Capture the cell that displays the provided text and extract its [x, y] central coordinate. 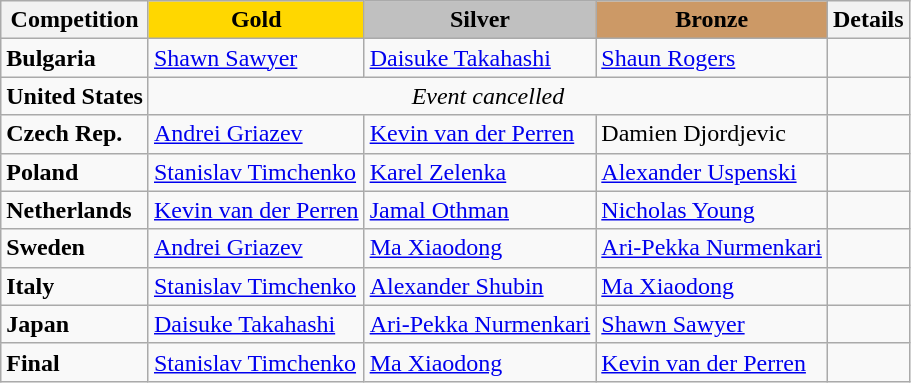
Nicholas Young [712, 210]
Jamal Othman [480, 210]
United States [75, 96]
Final [75, 362]
Shaun Rogers [712, 58]
Japan [75, 324]
Silver [480, 20]
Damien Djordjevic [712, 134]
Competition [75, 20]
Bronze [712, 20]
Karel Zelenka [480, 172]
Netherlands [75, 210]
Alexander Uspenski [712, 172]
Event cancelled [488, 96]
Alexander Shubin [480, 286]
Czech Rep. [75, 134]
Poland [75, 172]
Sweden [75, 248]
Italy [75, 286]
Bulgaria [75, 58]
Gold [256, 20]
Details [868, 20]
